Output the (X, Y) coordinate of the center of the cell containing the given text.  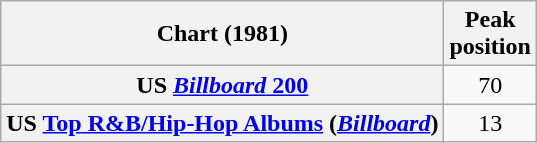
70 (490, 85)
Chart (1981) (222, 34)
Peakposition (490, 34)
US Top R&B/Hip-Hop Albums (Billboard) (222, 123)
US Billboard 200 (222, 85)
13 (490, 123)
